Return the (X, Y) coordinate for the center point of the cell that contains the specified text.  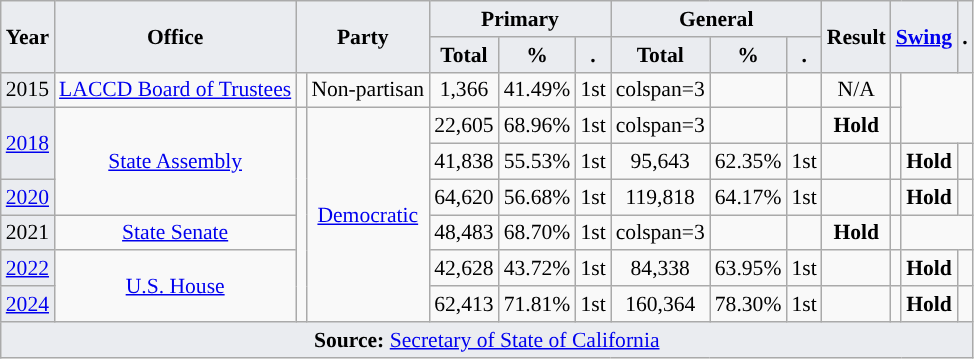
General (716, 19)
68.70% (538, 233)
71.81% (538, 304)
64.17% (748, 197)
2021 (28, 233)
78.30% (748, 304)
Primary (520, 19)
84,338 (660, 269)
41.49% (538, 90)
Democratic (368, 215)
41,838 (464, 162)
42,628 (464, 269)
62.35% (748, 162)
State Assembly (175, 162)
22,605 (464, 126)
55.53% (538, 162)
1,366 (464, 90)
68.96% (538, 126)
U.S. House (175, 286)
160,364 (660, 304)
43.72% (538, 269)
Source: Secretary of State of California (487, 340)
64,620 (464, 197)
Swing (924, 36)
State Senate (175, 233)
Party (362, 36)
63.95% (748, 269)
95,643 (660, 162)
56.68% (538, 197)
LACCD Board of Trustees (175, 90)
Office (175, 36)
2018 (28, 144)
Non-partisan (368, 90)
48,483 (464, 233)
Result (856, 36)
N/A (856, 90)
2015 (28, 90)
119,818 (660, 197)
2020 (28, 197)
Year (28, 36)
62,413 (464, 304)
2022 (28, 269)
2024 (28, 304)
